From the cell containing the given text, extract its center point as (x, y) coordinate. 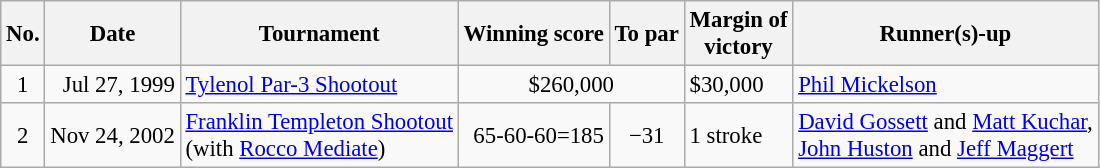
Margin ofvictory (738, 34)
1 (23, 85)
$260,000 (571, 85)
Tylenol Par-3 Shootout (319, 85)
1 stroke (738, 136)
No. (23, 34)
Date (112, 34)
To par (646, 34)
Jul 27, 1999 (112, 85)
65-60-60=185 (534, 136)
Tournament (319, 34)
2 (23, 136)
Phil Mickelson (946, 85)
Nov 24, 2002 (112, 136)
−31 (646, 136)
David Gossett and Matt Kuchar, John Huston and Jeff Maggert (946, 136)
Winning score (534, 34)
$30,000 (738, 85)
Runner(s)-up (946, 34)
Franklin Templeton Shootout(with Rocco Mediate) (319, 136)
